Determine the [x, y] coordinate at the center of the cell enclosing the given text.  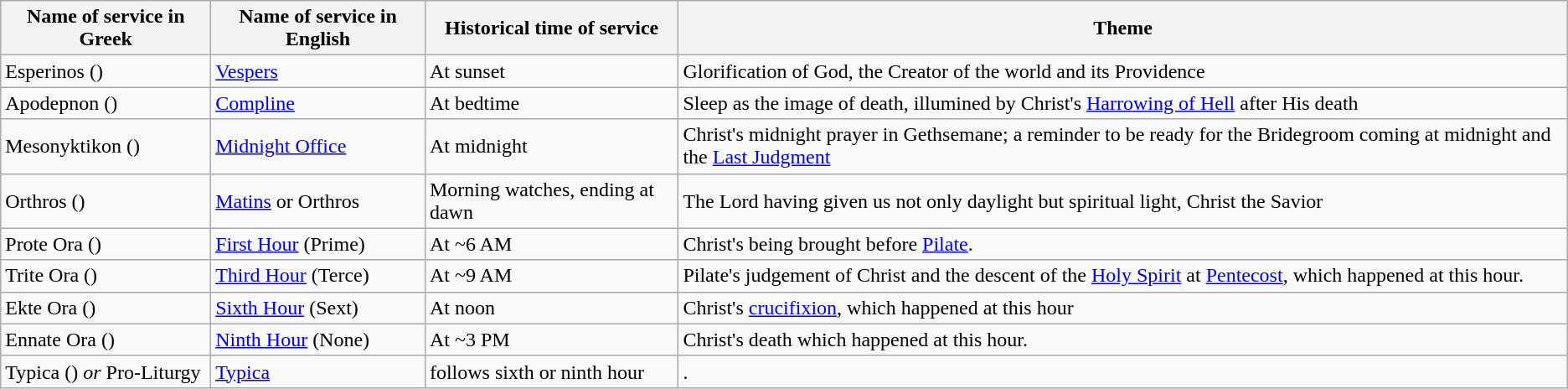
Apodepnon () [106, 103]
Ennate Ora () [106, 340]
Ekte Ora () [106, 308]
First Hour (Prime) [318, 244]
At ~6 AM [551, 244]
At midnight [551, 146]
Ninth Hour (None) [318, 340]
Trite Ora () [106, 276]
Midnight Office [318, 146]
Glorification of God, the Creator of the world and its Providence [1122, 71]
Pilate's judgement of Christ and the descent of the Holy Spirit at Pentecost, which happened at this hour. [1122, 276]
Sixth Hour (Sext) [318, 308]
Theme [1122, 29]
Matins or Orthros [318, 201]
Esperinos () [106, 71]
Morning watches, ending at dawn [551, 201]
At noon [551, 308]
Typica () or Pro-Liturgy [106, 371]
Sleep as the image of death, illumined by Christ's Harrowing of Hell after His death [1122, 103]
Orthros () [106, 201]
At bedtime [551, 103]
Prote Ora () [106, 244]
Christ's death which happened at this hour. [1122, 340]
At ~9 AM [551, 276]
. [1122, 371]
Mesonyktikon () [106, 146]
At sunset [551, 71]
Christ's crucifixion, which happened at this hour [1122, 308]
follows sixth or ninth hour [551, 371]
At ~3 PM [551, 340]
The Lord having given us not only daylight but spiritual light, Christ the Savior [1122, 201]
Typica [318, 371]
Historical time of service [551, 29]
Name of service in Greek [106, 29]
Vespers [318, 71]
Christ's midnight prayer in Gethsemane; a reminder to be ready for the Bridegroom coming at midnight and the Last Judgment [1122, 146]
Compline [318, 103]
Third Hour (Terce) [318, 276]
Name of service in English [318, 29]
Christ's being brought before Pilate. [1122, 244]
